Determine the [X, Y] coordinate at the center of the cell enclosing the given text.  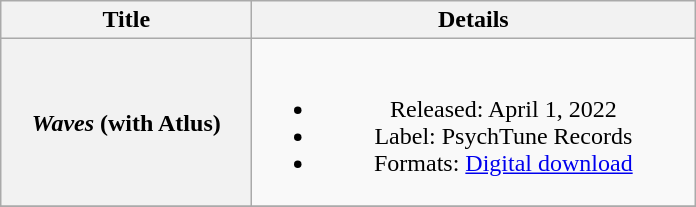
Title [126, 20]
Details [474, 20]
Waves (with Atlus) [126, 122]
Released: April 1, 2022Label: PsychTune RecordsFormats: Digital download [474, 122]
